Return the (x, y) coordinate for the center point of the cell that contains the specified text.  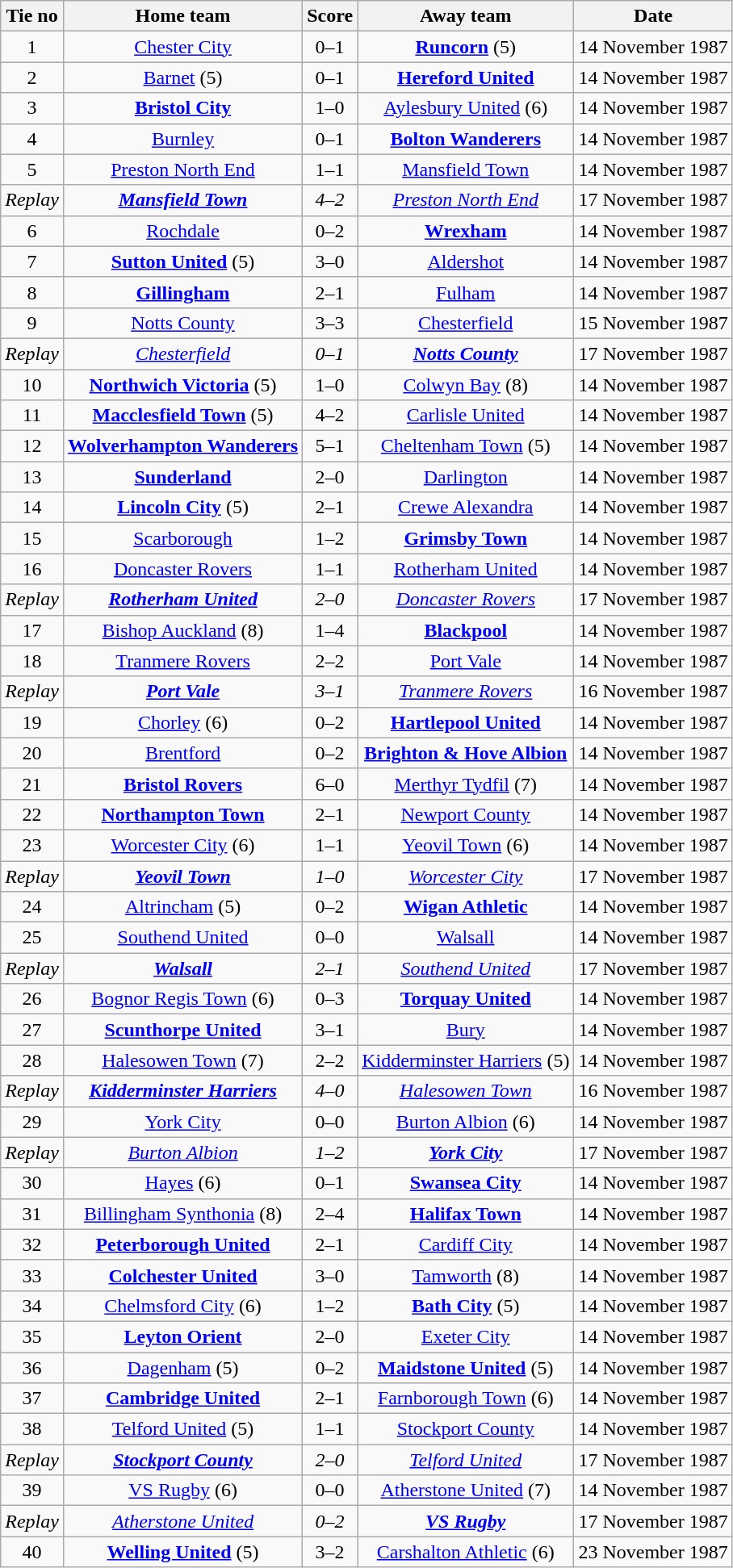
Grimsby Town (466, 538)
36 (32, 1368)
Chester City (182, 47)
Wigan Athletic (466, 907)
Atherstone United (7) (466, 1491)
Northwich Victoria (5) (182, 385)
Carshalton Athletic (6) (466, 1552)
Torquay United (466, 999)
21 (32, 784)
4–0 (330, 1091)
33 (32, 1275)
Halesowen Town (466, 1091)
Rochdale (182, 231)
Barnet (5) (182, 77)
Farnborough Town (6) (466, 1399)
Away team (466, 16)
Worcester City (466, 876)
1–4 (330, 630)
Yeovil Town (182, 876)
Burton Albion (6) (466, 1122)
Cambridge United (182, 1399)
Cardiff City (466, 1244)
4 (32, 139)
Dagenham (5) (182, 1368)
Kidderminster Harriers (5) (466, 1060)
Kidderminster Harriers (182, 1091)
17 (32, 630)
Sunderland (182, 477)
13 (32, 477)
Lincoln City (5) (182, 508)
Crewe Alexandra (466, 508)
2 (32, 77)
20 (32, 753)
Halifax Town (466, 1214)
15 (32, 538)
32 (32, 1244)
37 (32, 1399)
14 (32, 508)
Wrexham (466, 231)
Colchester United (182, 1275)
3–3 (330, 323)
Aylesbury United (6) (466, 108)
30 (32, 1183)
1 (32, 47)
Telford United (5) (182, 1429)
Tie no (32, 16)
Burton Albion (182, 1152)
15 November 1987 (653, 323)
23 (32, 845)
Bolton Wanderers (466, 139)
Merthyr Tydfil (7) (466, 784)
Newport County (466, 814)
11 (32, 416)
Bognor Regis Town (6) (182, 999)
Exeter City (466, 1336)
Atherstone United (182, 1521)
Wolverhampton Wanderers (182, 446)
Gillingham (182, 292)
Worcester City (6) (182, 845)
Halesowen Town (7) (182, 1060)
Welling United (5) (182, 1552)
Tamworth (8) (466, 1275)
5–1 (330, 446)
Macclesfield Town (5) (182, 416)
40 (32, 1552)
Altrincham (5) (182, 907)
Date (653, 16)
Swansea City (466, 1183)
Bishop Auckland (8) (182, 630)
29 (32, 1122)
38 (32, 1429)
Hereford United (466, 77)
Brentford (182, 753)
Runcorn (5) (466, 47)
28 (32, 1060)
24 (32, 907)
0–3 (330, 999)
Carlisle United (466, 416)
39 (32, 1491)
Peterborough United (182, 1244)
Aldershot (466, 261)
Telford United (466, 1460)
Home team (182, 16)
Bristol Rovers (182, 784)
16 (32, 569)
31 (32, 1214)
Billingham Synthonia (8) (182, 1214)
Brighton & Hove Albion (466, 753)
Scunthorpe United (182, 1030)
Sutton United (5) (182, 261)
Bristol City (182, 108)
7 (32, 261)
6–0 (330, 784)
34 (32, 1306)
Leyton Orient (182, 1336)
VS Rugby (466, 1521)
Score (330, 16)
8 (32, 292)
6 (32, 231)
18 (32, 661)
Scarborough (182, 538)
19 (32, 722)
Yeovil Town (6) (466, 845)
Bury (466, 1030)
26 (32, 999)
12 (32, 446)
27 (32, 1030)
Maidstone United (5) (466, 1368)
Colwyn Bay (8) (466, 385)
Darlington (466, 477)
23 November 1987 (653, 1552)
Hartlepool United (466, 722)
10 (32, 385)
9 (32, 323)
5 (32, 169)
Hayes (6) (182, 1183)
VS Rugby (6) (182, 1491)
Fulham (466, 292)
Bath City (5) (466, 1306)
Chelmsford City (6) (182, 1306)
3 (32, 108)
35 (32, 1336)
Cheltenham Town (5) (466, 446)
3–2 (330, 1552)
Blackpool (466, 630)
Chorley (6) (182, 722)
Northampton Town (182, 814)
2–4 (330, 1214)
Burnley (182, 139)
25 (32, 938)
22 (32, 814)
